Detect which cell encompasses the target text, then output its (X, Y) center coordinate. 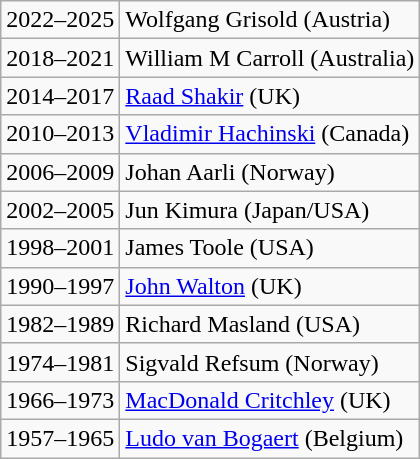
2002–2005 (60, 210)
2022–2025 (60, 20)
1974–1981 (60, 362)
Sigvald Refsum (Norway) (270, 362)
Richard Masland (USA) (270, 324)
1957–1965 (60, 438)
Ludo van Bogaert (Belgium) (270, 438)
2014–2017 (60, 96)
James Toole (USA) (270, 248)
2018–2021 (60, 58)
Raad Shakir (UK) (270, 96)
2010–2013 (60, 134)
1966–1973 (60, 400)
Vladimir Hachinski (Canada) (270, 134)
MacDonald Critchley (UK) (270, 400)
Wolfgang Grisold (Austria) (270, 20)
2006–2009 (60, 172)
William M Carroll (Australia) (270, 58)
1990–1997 (60, 286)
Jun Kimura (Japan/USA) (270, 210)
John Walton (UK) (270, 286)
1982–1989 (60, 324)
Johan Aarli (Norway) (270, 172)
1998–2001 (60, 248)
